Return (X, Y) of the center of cell containing provided text 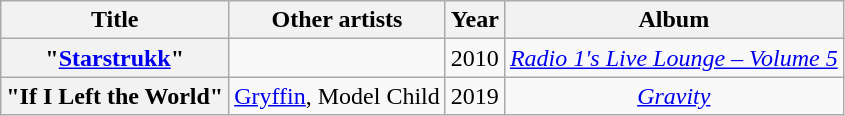
Year (474, 20)
Other artists (338, 20)
Album (674, 20)
"If I Left the World" (115, 96)
Radio 1's Live Lounge – Volume 5 (674, 58)
Title (115, 20)
Gravity (674, 96)
"Starstrukk" (115, 58)
Gryffin, Model Child (338, 96)
2019 (474, 96)
2010 (474, 58)
